Identify which cell holds the provided text, then report its (x, y) central coordinate. 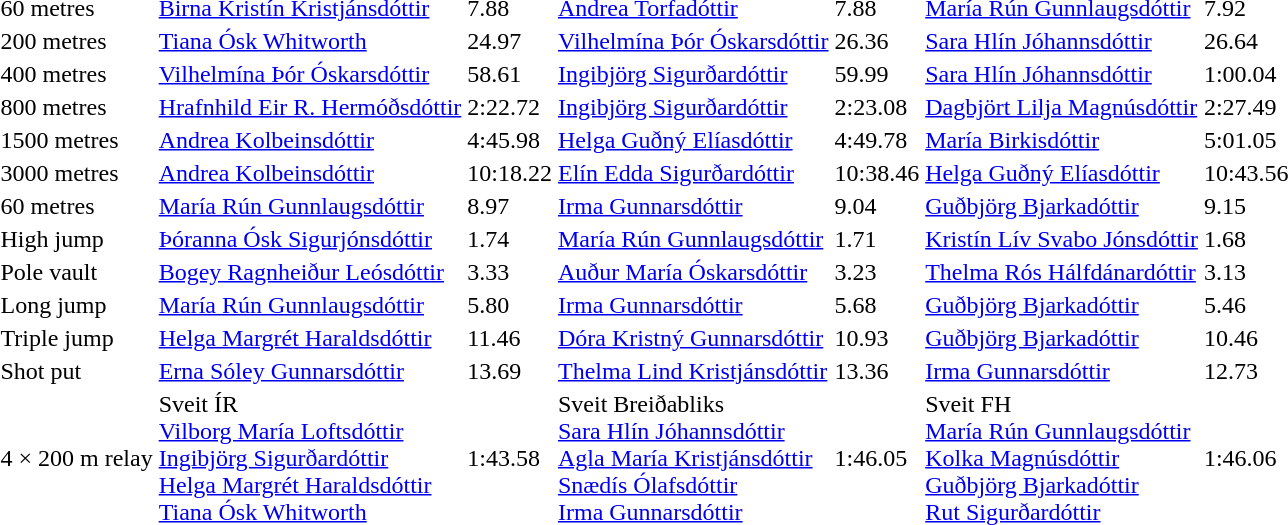
58.61 (510, 74)
Þóranna Ósk Sigurjónsdóttir (310, 239)
María Birkisdóttir (1062, 140)
Thelma Rós Hálfdánardóttir (1062, 272)
1.74 (510, 239)
3.33 (510, 272)
9.04 (877, 206)
Tiana Ósk Whitworth (310, 41)
Elín Edda Sigurðardóttir (693, 173)
2:22.72 (510, 107)
4:49.78 (877, 140)
Kristín Lív Svabo Jónsdóttir (1062, 239)
24.97 (510, 41)
10:18.22 (510, 173)
5.80 (510, 305)
1.71 (877, 239)
Bogey Ragnheiður Leósdóttir (310, 272)
8.97 (510, 206)
3.23 (877, 272)
Hrafnhild Eir R. Hermóðsdóttir (310, 107)
Erna Sóley Gunnarsdóttir (310, 371)
13.69 (510, 371)
26.36 (877, 41)
4:45.98 (510, 140)
Dagbjört Lilja Magnúsdóttir (1062, 107)
10.93 (877, 338)
5.68 (877, 305)
Auður María Óskarsdóttir (693, 272)
2:23.08 (877, 107)
Helga Margrét Haraldsdóttir (310, 338)
59.99 (877, 74)
11.46 (510, 338)
Dóra Kristný Gunnarsdóttir (693, 338)
10:38.46 (877, 173)
13.36 (877, 371)
Thelma Lind Kristjánsdóttir (693, 371)
